Search for the cell housing the specified text and yield its [X, Y] center coordinate. 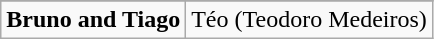
Téo (Teodoro Medeiros) [310, 20]
Bruno and Tiago [94, 20]
